Provide the [X, Y] coordinate of the cell's center where the given text is located.  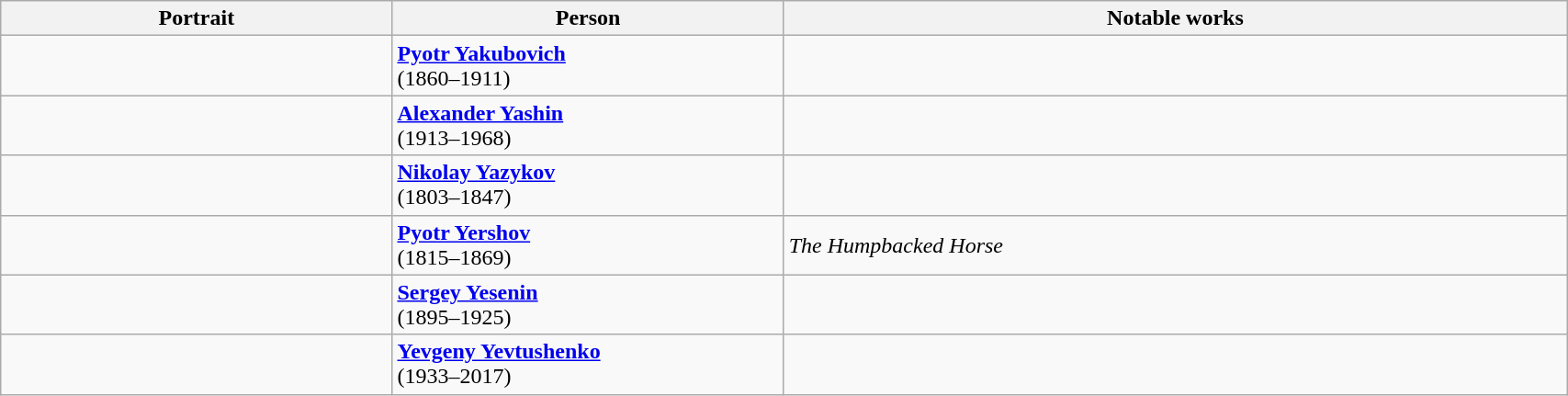
Notable works [1175, 18]
Nikolay Yazykov (1803–1847) [588, 186]
Pyotr Yershov (1815–1869) [588, 244]
Portrait [197, 18]
Sergey Yesenin (1895–1925) [588, 305]
Alexander Yashin (1913–1968) [588, 125]
The Humpbacked Horse [1175, 244]
Yevgeny Yevtushenko (1933–2017) [588, 364]
Pyotr Yakubovich (1860–1911) [588, 66]
Person [588, 18]
